Find where the given text appears and provide that cell's center as (X, Y) coordinate. 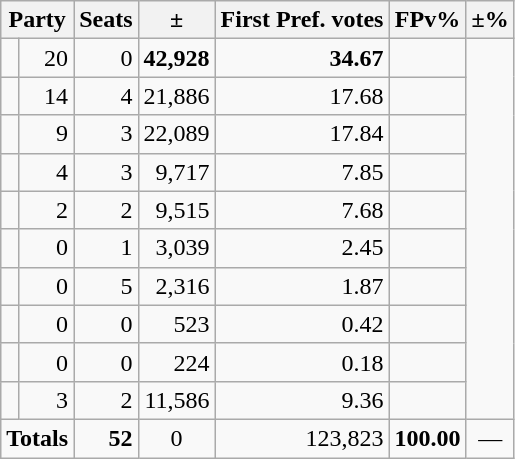
5 (106, 286)
21,886 (176, 96)
20 (46, 58)
7.85 (302, 172)
14 (46, 96)
123,823 (302, 438)
22,089 (176, 134)
52 (106, 438)
34.67 (302, 58)
2.45 (302, 248)
11,586 (176, 400)
224 (176, 362)
7.68 (302, 210)
100.00 (428, 438)
523 (176, 324)
42,928 (176, 58)
0.42 (302, 324)
9,717 (176, 172)
First Pref. votes (302, 20)
17.68 (302, 96)
±% (490, 20)
FPv% (428, 20)
Party (38, 20)
9 (46, 134)
3,039 (176, 248)
1 (106, 248)
9,515 (176, 210)
± (176, 20)
9.36 (302, 400)
Seats (106, 20)
— (490, 438)
Totals (38, 438)
0.18 (302, 362)
2,316 (176, 286)
17.84 (302, 134)
1.87 (302, 286)
